Locate the cell with the specified text and output its [x, y] center coordinate. 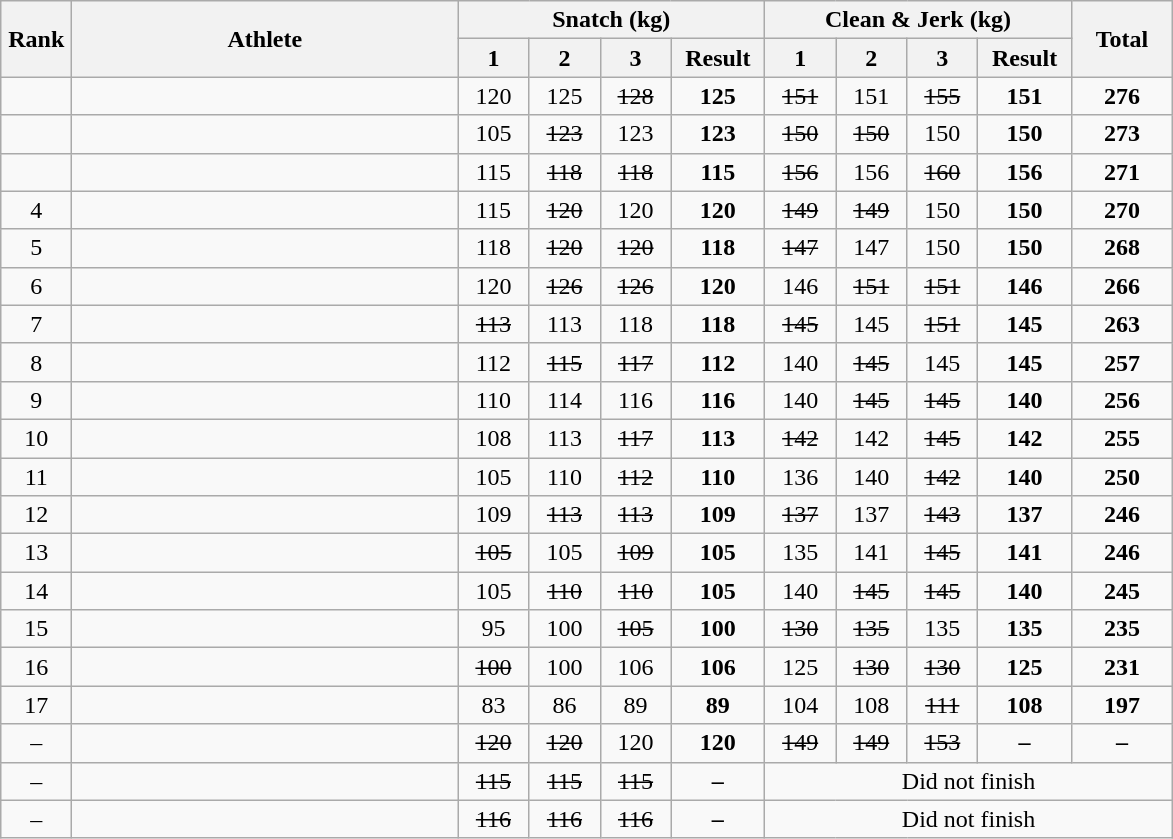
257 [1122, 362]
16 [36, 667]
155 [942, 96]
10 [36, 438]
256 [1122, 400]
245 [1122, 591]
7 [36, 324]
231 [1122, 667]
270 [1122, 210]
13 [36, 553]
114 [564, 400]
136 [800, 477]
128 [636, 96]
111 [942, 705]
95 [494, 629]
86 [564, 705]
250 [1122, 477]
Snatch (kg) [612, 20]
6 [36, 286]
Clean & Jerk (kg) [918, 20]
12 [36, 515]
9 [36, 400]
17 [36, 705]
Total [1122, 39]
143 [942, 515]
197 [1122, 705]
14 [36, 591]
271 [1122, 172]
8 [36, 362]
266 [1122, 286]
15 [36, 629]
5 [36, 248]
4 [36, 210]
153 [942, 743]
83 [494, 705]
263 [1122, 324]
268 [1122, 248]
Athlete [265, 39]
255 [1122, 438]
160 [942, 172]
Rank [36, 39]
276 [1122, 96]
11 [36, 477]
104 [800, 705]
273 [1122, 134]
235 [1122, 629]
